Detect which cell encompasses the target text, then output its [X, Y] center coordinate. 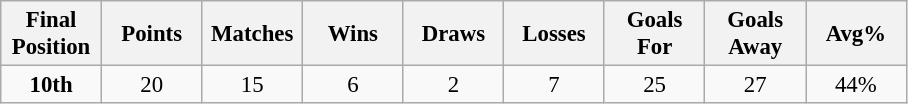
Final Position [52, 34]
Losses [554, 34]
Goals For [654, 34]
Goals Away [756, 34]
25 [654, 85]
Draws [454, 34]
6 [354, 85]
44% [856, 85]
27 [756, 85]
Points [152, 34]
10th [52, 85]
Wins [354, 34]
7 [554, 85]
15 [252, 85]
2 [454, 85]
Matches [252, 34]
Avg% [856, 34]
20 [152, 85]
